Capture the cell that displays the provided text and extract its (x, y) central coordinate. 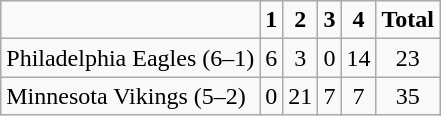
23 (408, 58)
Total (408, 20)
14 (358, 58)
4 (358, 20)
21 (300, 96)
Minnesota Vikings (5–2) (130, 96)
2 (300, 20)
35 (408, 96)
6 (272, 58)
1 (272, 20)
Philadelphia Eagles (6–1) (130, 58)
